From the cell containing the given text, extract its center point as [x, y] coordinate. 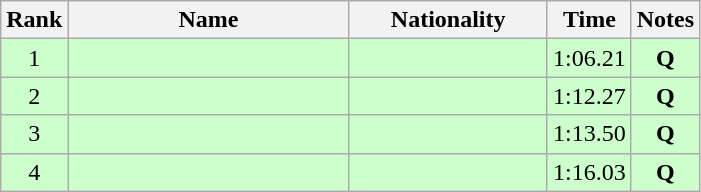
Time [589, 20]
Nationality [448, 20]
1:12.27 [589, 96]
2 [34, 96]
Name [208, 20]
1 [34, 58]
1:06.21 [589, 58]
1:13.50 [589, 134]
1:16.03 [589, 172]
4 [34, 172]
Notes [665, 20]
3 [34, 134]
Rank [34, 20]
